Extract the [x, y] coordinate from the center of the cell holding the provided text.  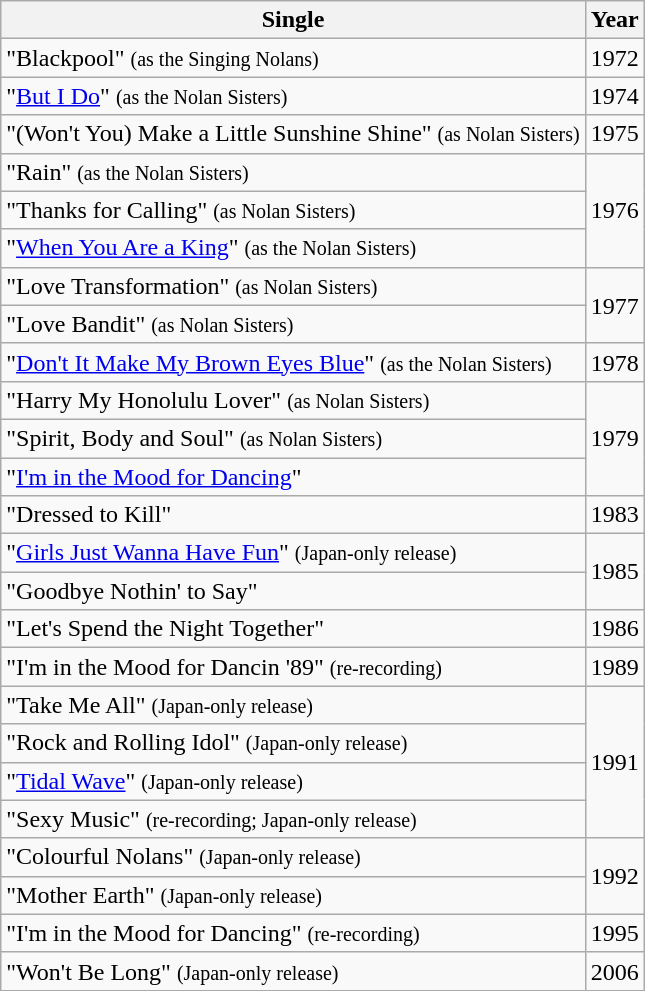
"Mother Earth" (Japan-only release) [294, 895]
1983 [614, 515]
"Love Bandit" (as Nolan Sisters) [294, 324]
1978 [614, 362]
1986 [614, 629]
2006 [614, 971]
1974 [614, 96]
1992 [614, 876]
"Goodbye Nothin' to Say" [294, 591]
"Colourful Nolans" (Japan-only release) [294, 857]
"Thanks for Calling" (as Nolan Sisters) [294, 210]
"Won't Be Long" (Japan-only release) [294, 971]
"Blackpool" (as the Singing Nolans) [294, 58]
Single [294, 20]
1991 [614, 762]
"Spirit, Body and Soul" (as Nolan Sisters) [294, 438]
"Let's Spend the Night Together" [294, 629]
1989 [614, 667]
Year [614, 20]
"I'm in the Mood for Dancin '89" (re-recording) [294, 667]
"I'm in the Mood for Dancing" (re-recording) [294, 933]
"Rain" (as the Nolan Sisters) [294, 172]
1977 [614, 305]
"Rock and Rolling Idol" (Japan-only release) [294, 743]
1985 [614, 572]
"Dressed to Kill" [294, 515]
"Take Me All" (Japan-only release) [294, 705]
"But I Do" (as the Nolan Sisters) [294, 96]
"Harry My Honolulu Lover" (as Nolan Sisters) [294, 400]
"Love Transformation" (as Nolan Sisters) [294, 286]
"Tidal Wave" (Japan-only release) [294, 781]
"Don't It Make My Brown Eyes Blue" (as the Nolan Sisters) [294, 362]
"Sexy Music" (re-recording; Japan-only release) [294, 819]
1976 [614, 210]
1975 [614, 134]
1995 [614, 933]
"When You Are a King" (as the Nolan Sisters) [294, 248]
1972 [614, 58]
"(Won't You) Make a Little Sunshine Shine" (as Nolan Sisters) [294, 134]
"Girls Just Wanna Have Fun" (Japan-only release) [294, 553]
1979 [614, 438]
"I'm in the Mood for Dancing" [294, 477]
